Search for the cell housing the specified text and yield its [x, y] center coordinate. 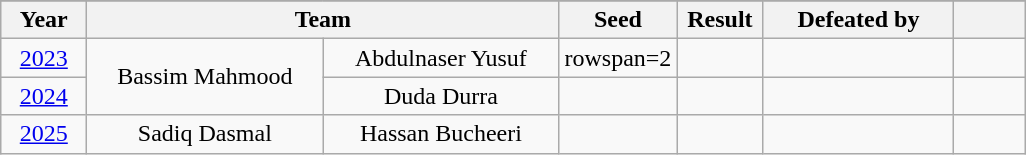
Bassim Mahmood [205, 77]
Hassan Bucheeri [441, 134]
Seed [618, 20]
Year [44, 20]
Duda Durra [441, 96]
Abdulnaser Yusuf [441, 58]
Defeated by [858, 20]
2025 [44, 134]
Result [720, 20]
2023 [44, 58]
Team [323, 20]
Sadiq Dasmal [205, 134]
2024 [44, 96]
rowspan=2 [618, 58]
